Search for the cell housing the specified text and yield its [X, Y] center coordinate. 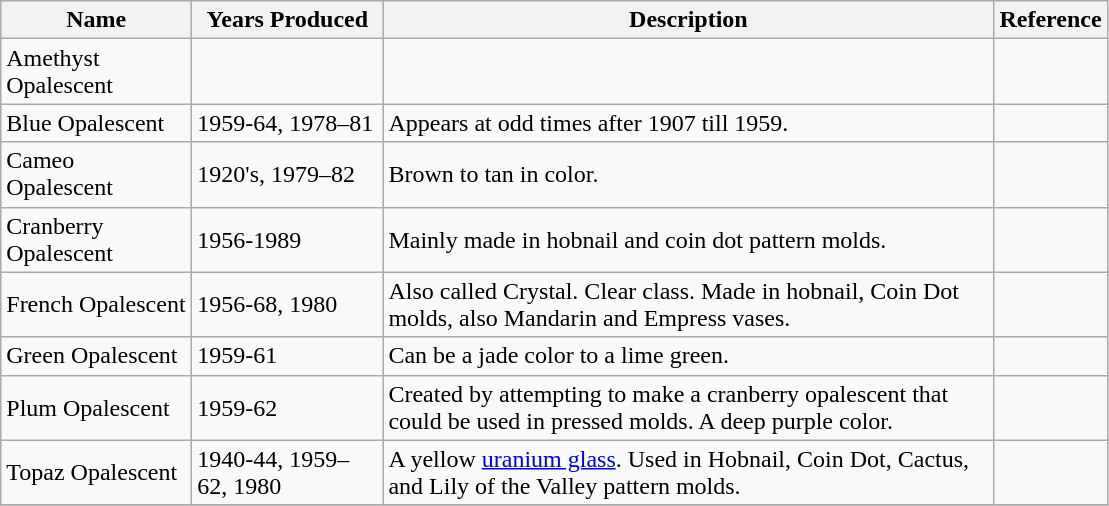
Also called Crystal. Clear class. Made in hobnail, Coin Dot molds, also Mandarin and Empress vases. [688, 304]
Can be a jade color to a lime green. [688, 356]
1959-64, 1978–81 [288, 123]
1959-61 [288, 356]
Green Opalescent [96, 356]
French Opalescent [96, 304]
Mainly made in hobnail and coin dot pattern molds. [688, 240]
1920's, 1979–82 [288, 174]
Appears at odd times after 1907 till 1959. [688, 123]
A yellow uranium glass. Used in Hobnail, Coin Dot, Cactus, and Lily of the Valley pattern molds. [688, 472]
1956-1989 [288, 240]
1956-68, 1980 [288, 304]
Blue Opalescent [96, 123]
Brown to tan in color. [688, 174]
Topaz Opalescent [96, 472]
1959-62 [288, 408]
Description [688, 20]
Years Produced [288, 20]
Plum Opalescent [96, 408]
Amethyst Opalescent [96, 72]
Reference [1050, 20]
Cranberry Opalescent [96, 240]
1940-44, 1959–62, 1980 [288, 472]
Created by attempting to make a cranberry opalescent that could be used in pressed molds. A deep purple color. [688, 408]
Cameo Opalescent [96, 174]
Name [96, 20]
